Scan for the cell matching the given text and deliver its [x, y] coordinate at center. 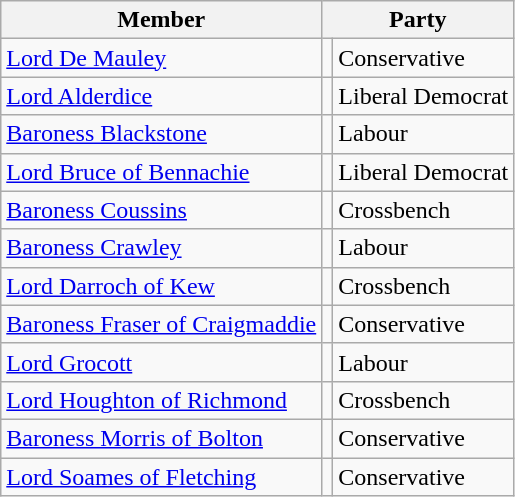
Baroness Coussins [162, 210]
Member [162, 20]
Lord Houghton of Richmond [162, 400]
Lord Darroch of Kew [162, 286]
Baroness Blackstone [162, 134]
Lord Grocott [162, 362]
Lord Soames of Fletching [162, 477]
Baroness Crawley [162, 248]
Baroness Fraser of Craigmaddie [162, 324]
Baroness Morris of Bolton [162, 438]
Party [418, 20]
Lord De Mauley [162, 58]
Lord Alderdice [162, 96]
Lord Bruce of Bennachie [162, 172]
